Locate the cell with the specified text and output its [X, Y] center coordinate. 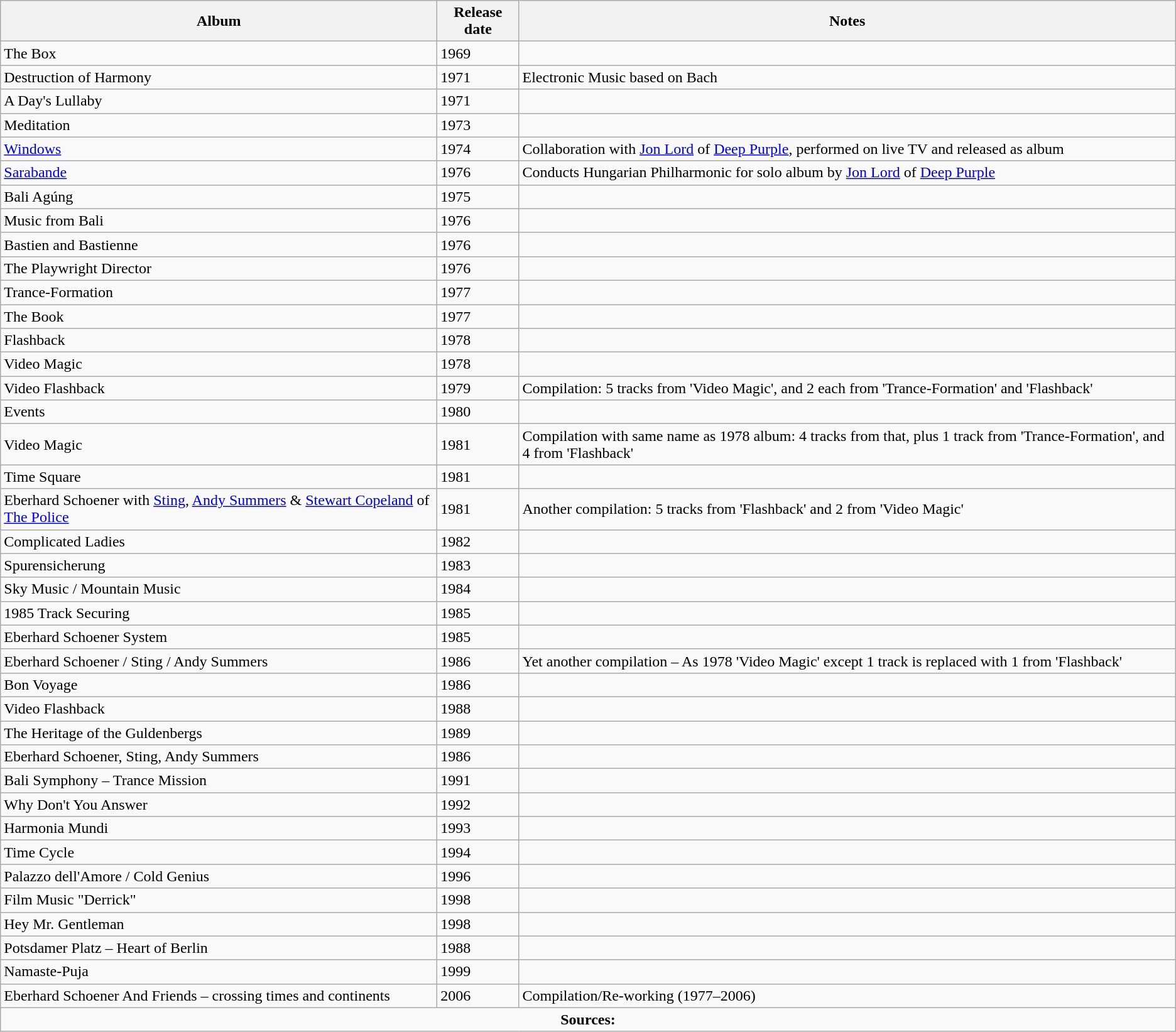
Windows [219, 149]
Meditation [219, 125]
Spurensicherung [219, 565]
Electronic Music based on Bach [847, 77]
Notes [847, 21]
1992 [478, 805]
Namaste-Puja [219, 972]
A Day's Lullaby [219, 101]
1985 Track Securing [219, 613]
Eberhard Schoener, Sting, Andy Summers [219, 757]
1991 [478, 781]
1974 [478, 149]
1999 [478, 972]
Another compilation: 5 tracks from 'Flashback' and 2 from 'Video Magic' [847, 509]
Bali Symphony – Trance Mission [219, 781]
Flashback [219, 340]
Film Music "Derrick" [219, 900]
Time Cycle [219, 852]
Potsdamer Platz – Heart of Berlin [219, 948]
Eberhard Schoener System [219, 637]
1979 [478, 388]
2006 [478, 996]
Release date [478, 21]
1984 [478, 589]
Palazzo dell'Amore / Cold Genius [219, 876]
1973 [478, 125]
Sky Music / Mountain Music [219, 589]
1982 [478, 541]
1996 [478, 876]
Time Square [219, 477]
Trance-Formation [219, 292]
Compilation: 5 tracks from 'Video Magic', and 2 each from 'Trance-Formation' and 'Flashback' [847, 388]
1989 [478, 733]
1975 [478, 197]
Compilation/Re-working (1977–2006) [847, 996]
Harmonia Mundi [219, 828]
1969 [478, 53]
Sarabande [219, 173]
Why Don't You Answer [219, 805]
Album [219, 21]
Eberhard Schoener with Sting, Andy Summers & Stewart Copeland of The Police [219, 509]
The Book [219, 316]
Collaboration with Jon Lord of Deep Purple, performed on live TV and released as album [847, 149]
Events [219, 412]
Bali Agúng [219, 197]
Bon Voyage [219, 685]
1994 [478, 852]
Destruction of Harmony [219, 77]
Hey Mr. Gentleman [219, 924]
Sources: [588, 1019]
The Playwright Director [219, 268]
Conducts Hungarian Philharmonic for solo album by Jon Lord of Deep Purple [847, 173]
1983 [478, 565]
Eberhard Schoener / Sting / Andy Summers [219, 661]
The Box [219, 53]
Eberhard Schoener And Friends – crossing times and continents [219, 996]
Music from Bali [219, 220]
The Heritage of the Guldenbergs [219, 733]
Bastien and Bastienne [219, 244]
Compilation with same name as 1978 album: 4 tracks from that, plus 1 track from 'Trance-Formation', and 4 from 'Flashback' [847, 445]
Yet another compilation – As 1978 'Video Magic' except 1 track is replaced with 1 from 'Flashback' [847, 661]
1993 [478, 828]
Complicated Ladies [219, 541]
1980 [478, 412]
